Find where the given text appears and provide that cell's center as [x, y] coordinate. 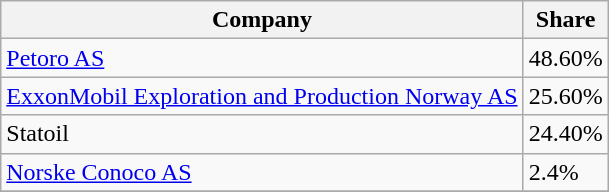
Company [262, 20]
48.60% [566, 58]
24.40% [566, 134]
Statoil [262, 134]
2.4% [566, 172]
Share [566, 20]
ExxonMobil Exploration and Production Norway AS [262, 96]
25.60% [566, 96]
Petoro AS [262, 58]
Norske Conoco AS [262, 172]
